Search for the cell housing the specified text and yield its [x, y] center coordinate. 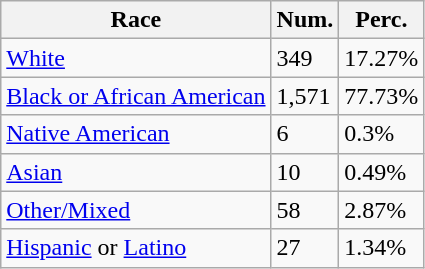
27 [305, 248]
Other/Mixed [136, 210]
Num. [305, 20]
17.27% [382, 58]
Native American [136, 134]
0.3% [382, 134]
1,571 [305, 96]
Asian [136, 172]
10 [305, 172]
White [136, 58]
Perc. [382, 20]
6 [305, 134]
77.73% [382, 96]
2.87% [382, 210]
349 [305, 58]
58 [305, 210]
1.34% [382, 248]
0.49% [382, 172]
Hispanic or Latino [136, 248]
Race [136, 20]
Black or African American [136, 96]
